Detect which cell encompasses the target text, then output its (X, Y) center coordinate. 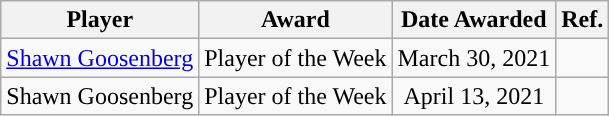
April 13, 2021 (474, 96)
Player (100, 20)
March 30, 2021 (474, 58)
Date Awarded (474, 20)
Award (296, 20)
Ref. (582, 20)
